Output the [x, y] coordinate of the center of the cell containing the given text.  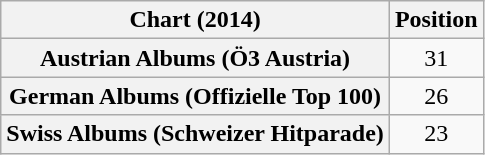
Swiss Albums (Schweizer Hitparade) [196, 134]
26 [436, 96]
German Albums (Offizielle Top 100) [196, 96]
23 [436, 134]
Chart (2014) [196, 20]
31 [436, 58]
Position [436, 20]
Austrian Albums (Ö3 Austria) [196, 58]
